Detect which cell encompasses the target text, then output its [X, Y] center coordinate. 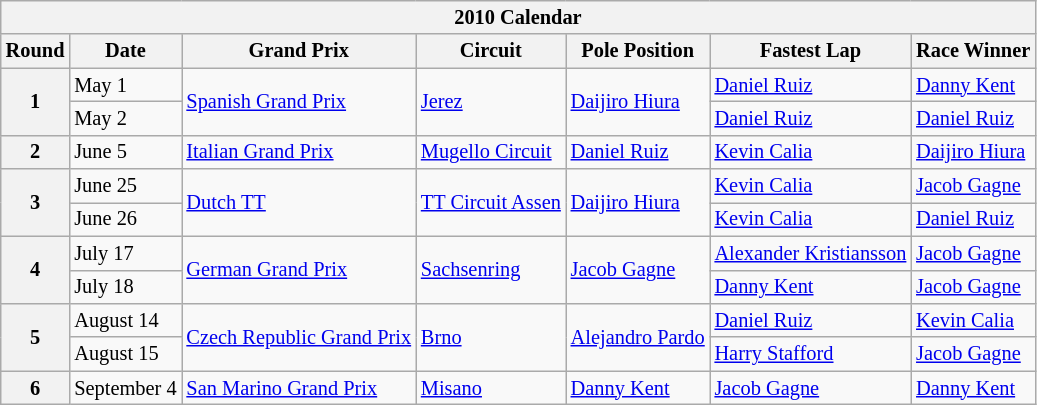
June 26 [125, 219]
August 14 [125, 320]
German Grand Prix [299, 270]
Jerez [491, 102]
Brno [491, 336]
June 25 [125, 186]
Grand Prix [299, 51]
Misano [491, 388]
June 5 [125, 152]
August 15 [125, 354]
Italian Grand Prix [299, 152]
Mugello Circuit [491, 152]
Sachsenring [491, 270]
Fastest Lap [811, 51]
Harry Stafford [811, 354]
San Marino Grand Prix [299, 388]
September 4 [125, 388]
May 1 [125, 85]
July 18 [125, 287]
4 [36, 270]
2010 Calendar [518, 17]
Alejandro Pardo [638, 336]
5 [36, 336]
Spanish Grand Prix [299, 102]
Race Winner [973, 51]
1 [36, 102]
Pole Position [638, 51]
May 2 [125, 118]
Round [36, 51]
Date [125, 51]
Alexander Kristiansson [811, 253]
3 [36, 202]
Circuit [491, 51]
6 [36, 388]
Czech Republic Grand Prix [299, 336]
2 [36, 152]
TT Circuit Assen [491, 202]
July 17 [125, 253]
Dutch TT [299, 202]
